Locate the cell with the specified text and output its (x, y) center coordinate. 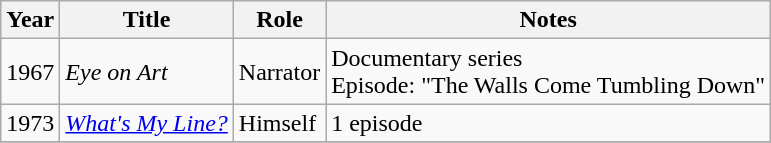
Eye on Art (147, 72)
1 episode (548, 123)
1973 (30, 123)
Role (279, 20)
Narrator (279, 72)
Documentary seriesEpisode: "The Walls Come Tumbling Down" (548, 72)
Himself (279, 123)
1967 (30, 72)
Title (147, 20)
Notes (548, 20)
What's My Line? (147, 123)
Year (30, 20)
